Extract the [x, y] coordinate from the center of the cell holding the provided text.  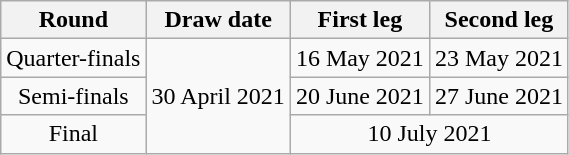
20 June 2021 [360, 96]
30 April 2021 [218, 96]
23 May 2021 [498, 58]
Semi-finals [74, 96]
Second leg [498, 20]
16 May 2021 [360, 58]
Draw date [218, 20]
Round [74, 20]
Quarter-finals [74, 58]
10 July 2021 [429, 134]
27 June 2021 [498, 96]
First leg [360, 20]
Final [74, 134]
